Scan for the cell matching the given text and deliver its [X, Y] coordinate at center. 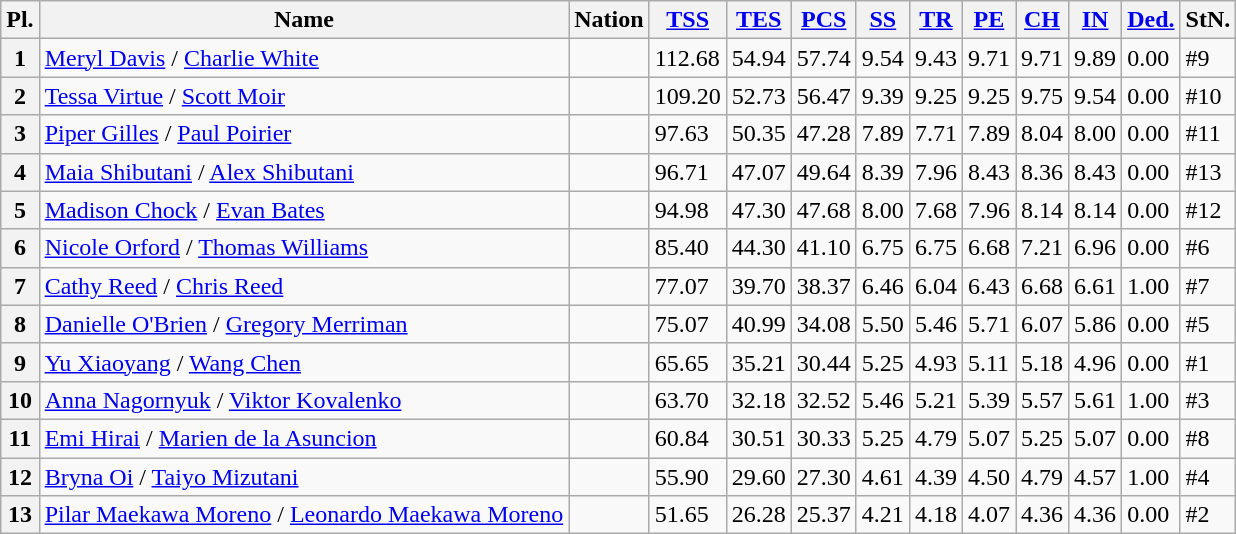
Madison Chock / Evan Bates [304, 210]
4.07 [988, 515]
97.63 [688, 134]
Piper Gilles / Paul Poirier [304, 134]
9.39 [882, 96]
40.99 [758, 324]
CH [1042, 20]
Emi Hirai / Marien de la Asuncion [304, 438]
6.46 [882, 286]
4.21 [882, 515]
#13 [1208, 172]
5.61 [1096, 400]
#6 [1208, 248]
8 [20, 324]
Tessa Virtue / Scott Moir [304, 96]
8.36 [1042, 172]
5.86 [1096, 324]
PCS [824, 20]
11 [20, 438]
34.08 [824, 324]
StN. [1208, 20]
Pl. [20, 20]
7 [20, 286]
30.33 [824, 438]
2 [20, 96]
Name [304, 20]
9.75 [1042, 96]
60.84 [688, 438]
TES [758, 20]
12 [20, 477]
47.30 [758, 210]
9.43 [936, 58]
44.30 [758, 248]
3 [20, 134]
SS [882, 20]
Ded. [1151, 20]
30.44 [824, 362]
47.28 [824, 134]
47.07 [758, 172]
#3 [1208, 400]
9 [20, 362]
54.94 [758, 58]
5.18 [1042, 362]
8.39 [882, 172]
6.61 [1096, 286]
4.18 [936, 515]
51.65 [688, 515]
Maia Shibutani / Alex Shibutani [304, 172]
38.37 [824, 286]
75.07 [688, 324]
6.43 [988, 286]
63.70 [688, 400]
Anna Nagornyuk / Viktor Kovalenko [304, 400]
112.68 [688, 58]
55.90 [688, 477]
4.96 [1096, 362]
27.30 [824, 477]
35.21 [758, 362]
47.68 [824, 210]
#8 [1208, 438]
6.04 [936, 286]
IN [1096, 20]
65.65 [688, 362]
41.10 [824, 248]
6 [20, 248]
5.57 [1042, 400]
26.28 [758, 515]
Cathy Reed / Chris Reed [304, 286]
#4 [1208, 477]
Nicole Orford / Thomas Williams [304, 248]
#9 [1208, 58]
9.89 [1096, 58]
32.18 [758, 400]
57.74 [824, 58]
Pilar Maekawa Moreno / Leonardo Maekawa Moreno [304, 515]
Meryl Davis / Charlie White [304, 58]
#10 [1208, 96]
94.98 [688, 210]
#5 [1208, 324]
30.51 [758, 438]
32.52 [824, 400]
8.04 [1042, 134]
6.96 [1096, 248]
TSS [688, 20]
56.47 [824, 96]
10 [20, 400]
77.07 [688, 286]
96.71 [688, 172]
7.71 [936, 134]
25.37 [824, 515]
4.61 [882, 477]
#11 [1208, 134]
85.40 [688, 248]
7.21 [1042, 248]
Danielle O'Brien / Gregory Merriman [304, 324]
4.93 [936, 362]
29.60 [758, 477]
5 [20, 210]
39.70 [758, 286]
52.73 [758, 96]
5.11 [988, 362]
1 [20, 58]
7.68 [936, 210]
#12 [1208, 210]
Nation [609, 20]
#2 [1208, 515]
49.64 [824, 172]
#1 [1208, 362]
TR [936, 20]
Yu Xiaoyang / Wang Chen [304, 362]
PE [988, 20]
5.50 [882, 324]
6.07 [1042, 324]
109.20 [688, 96]
4.50 [988, 477]
5.39 [988, 400]
Bryna Oi / Taiyo Mizutani [304, 477]
5.71 [988, 324]
#7 [1208, 286]
4.57 [1096, 477]
5.21 [936, 400]
4.39 [936, 477]
4 [20, 172]
50.35 [758, 134]
13 [20, 515]
